Pinpoint the cell where the given text exists, returning its [X, Y] midpoint coordinate. 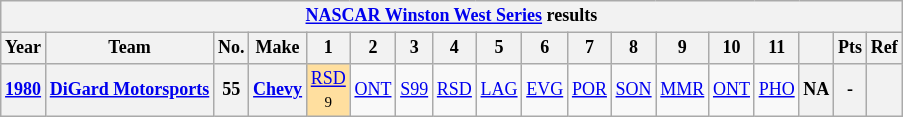
NA [816, 90]
4 [455, 48]
8 [634, 48]
RSD9 [328, 90]
NASCAR Winston West Series results [452, 16]
7 [590, 48]
S99 [414, 90]
5 [499, 48]
MMR [682, 90]
Year [24, 48]
Pts [850, 48]
9 [682, 48]
EVG [545, 90]
1 [328, 48]
No. [232, 48]
6 [545, 48]
11 [776, 48]
POR [590, 90]
2 [373, 48]
RSD [455, 90]
SON [634, 90]
Ref [884, 48]
55 [232, 90]
- [850, 90]
1980 [24, 90]
Make [278, 48]
Team [129, 48]
Chevy [278, 90]
PHO [776, 90]
3 [414, 48]
10 [732, 48]
DiGard Motorsports [129, 90]
LAG [499, 90]
